Scan for the cell matching the given text and deliver its (X, Y) coordinate at center. 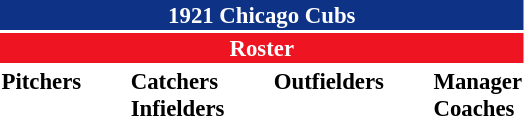
Roster (262, 48)
1921 Chicago Cubs (262, 15)
